Output the (X, Y) coordinate of the center of the cell containing the given text.  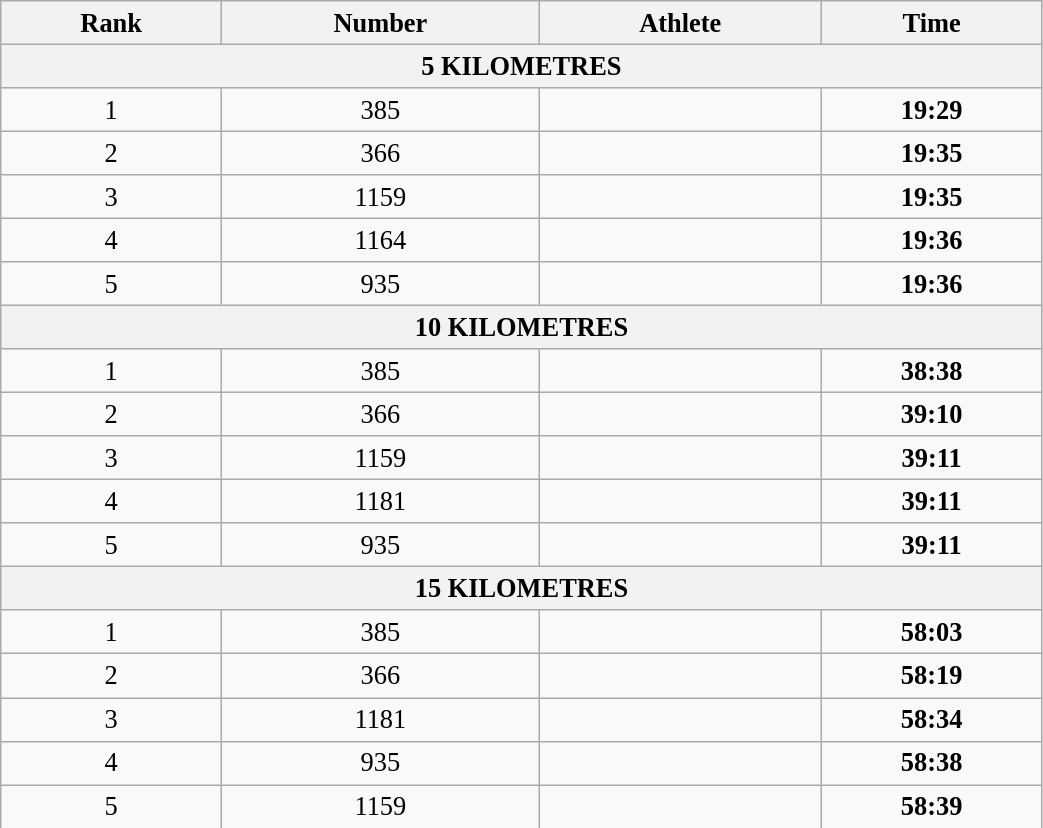
Time (932, 22)
15 KILOMETRES (522, 588)
Athlete (680, 22)
1164 (380, 240)
58:34 (932, 719)
58:19 (932, 676)
19:29 (932, 109)
10 KILOMETRES (522, 327)
Rank (112, 22)
58:39 (932, 806)
39:10 (932, 414)
58:38 (932, 763)
Number (380, 22)
5 KILOMETRES (522, 66)
58:03 (932, 632)
38:38 (932, 371)
